Search for the cell housing the specified text and yield its [x, y] center coordinate. 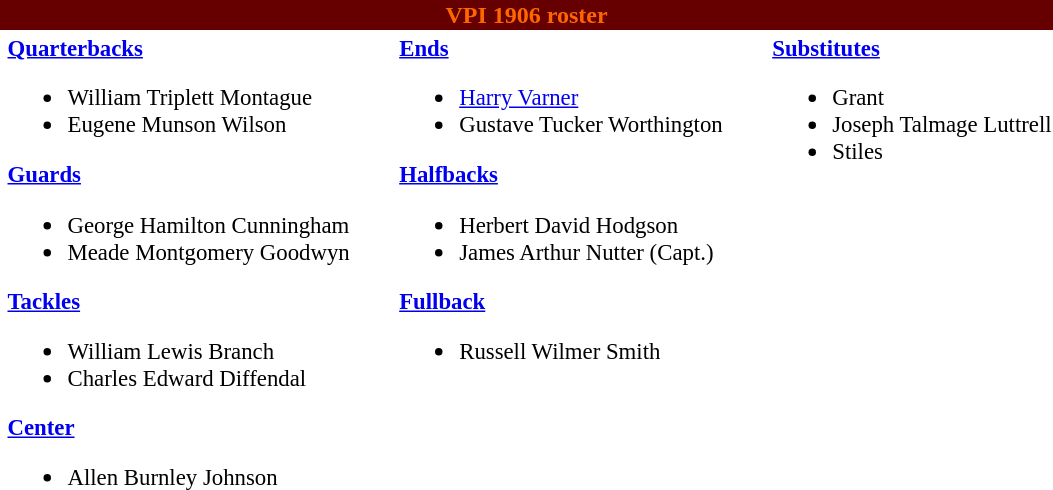
VPI 1906 roster [526, 15]
